Determine the [X, Y] coordinate at the center of the cell enclosing the given text.  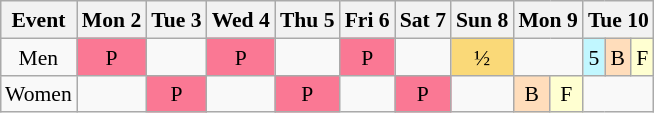
Tue 10 [618, 20]
Mon 2 [112, 20]
Women [38, 94]
Men [38, 56]
Wed 4 [241, 20]
Thu 5 [308, 20]
5 [594, 56]
Tue 3 [176, 20]
Sat 7 [423, 20]
½ [482, 56]
Sun 8 [482, 20]
Event [38, 20]
Mon 9 [548, 20]
Fri 6 [368, 20]
